Determine the (X, Y) coordinate at the center of the cell enclosing the given text.  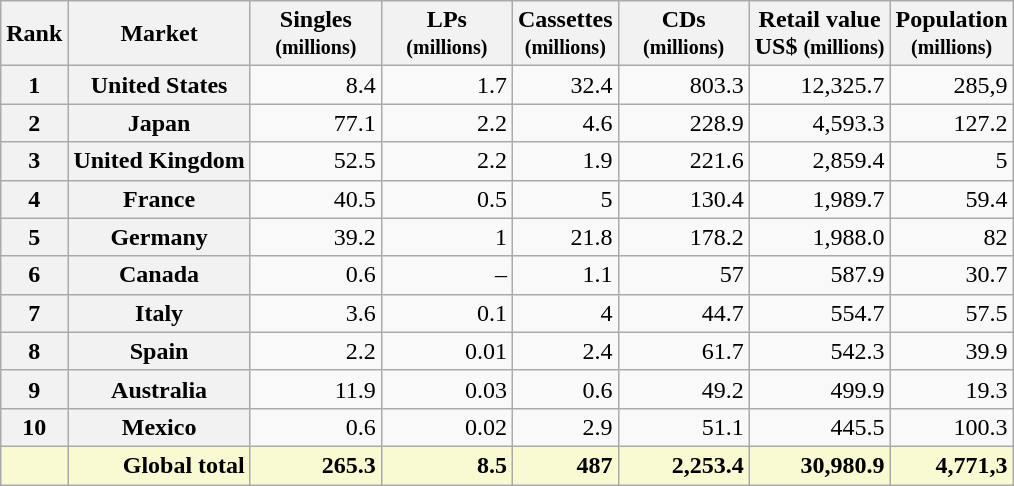
3 (34, 161)
8.4 (316, 85)
6 (34, 275)
LPs (millions) (446, 34)
United Kingdom (159, 161)
51.1 (684, 427)
59.4 (952, 199)
1,989.7 (820, 199)
587.9 (820, 275)
Australia (159, 389)
2,859.4 (820, 161)
82 (952, 237)
CDs (millions) (684, 34)
44.7 (684, 313)
228.9 (684, 123)
77.1 (316, 123)
57.5 (952, 313)
100.3 (952, 427)
32.4 (565, 85)
2.4 (565, 351)
4,593.3 (820, 123)
Italy (159, 313)
– (446, 275)
1.7 (446, 85)
49.2 (684, 389)
Population(millions) (952, 34)
12,325.7 (820, 85)
8.5 (446, 465)
8 (34, 351)
7 (34, 313)
11.9 (316, 389)
Market (159, 34)
2 (34, 123)
Japan (159, 123)
2,253.4 (684, 465)
0.01 (446, 351)
445.5 (820, 427)
39.2 (316, 237)
19.3 (952, 389)
487 (565, 465)
39.9 (952, 351)
1,988.0 (820, 237)
Spain (159, 351)
Canada (159, 275)
61.7 (684, 351)
0.02 (446, 427)
265.3 (316, 465)
4.6 (565, 123)
United States (159, 85)
21.8 (565, 237)
30,980.9 (820, 465)
France (159, 199)
130.4 (684, 199)
57 (684, 275)
Singles (millions) (316, 34)
1.9 (565, 161)
Cassettes(millions) (565, 34)
2.9 (565, 427)
542.3 (820, 351)
Global total (159, 465)
40.5 (316, 199)
Rank (34, 34)
1.1 (565, 275)
3.6 (316, 313)
803.3 (684, 85)
285,9 (952, 85)
499.9 (820, 389)
52.5 (316, 161)
221.6 (684, 161)
0.03 (446, 389)
127.2 (952, 123)
554.7 (820, 313)
Retail valueUS$ (millions) (820, 34)
30.7 (952, 275)
Mexico (159, 427)
4,771,3 (952, 465)
0.1 (446, 313)
9 (34, 389)
0.5 (446, 199)
Germany (159, 237)
10 (34, 427)
178.2 (684, 237)
